Return [X, Y] of the center of cell containing provided text 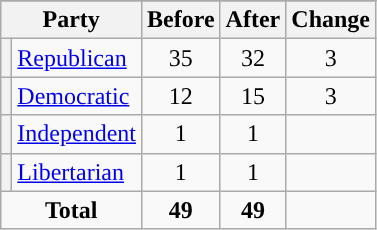
Libertarian [77, 172]
Independent [77, 134]
12 [180, 96]
After [253, 20]
32 [253, 58]
Republican [77, 58]
Democratic [77, 96]
Before [180, 20]
15 [253, 96]
35 [180, 58]
Total [72, 210]
Change [331, 20]
Party [72, 20]
